Capture the cell that displays the provided text and extract its (X, Y) central coordinate. 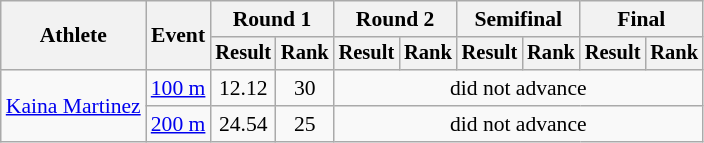
30 (305, 88)
Round 1 (272, 19)
12.12 (243, 88)
100 m (178, 88)
Athlete (74, 36)
Semifinal (518, 19)
200 m (178, 124)
Round 2 (396, 19)
25 (305, 124)
Event (178, 36)
Kaina Martinez (74, 106)
Final (642, 19)
24.54 (243, 124)
